Search for the cell housing the specified text and yield its (x, y) center coordinate. 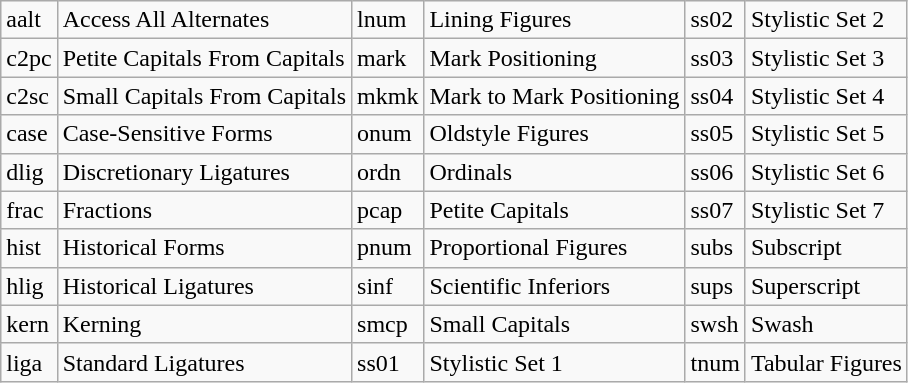
Case-Sensitive Forms (204, 134)
Subscript (826, 248)
ss02 (715, 20)
Mark Positioning (554, 58)
smcp (388, 324)
c2pc (29, 58)
swsh (715, 324)
Standard Ligatures (204, 362)
ordn (388, 172)
Historical Ligatures (204, 286)
Oldstyle Figures (554, 134)
case (29, 134)
tnum (715, 362)
Ordinals (554, 172)
ss01 (388, 362)
Swash (826, 324)
Mark to Mark Positioning (554, 96)
Tabular Figures (826, 362)
dlig (29, 172)
Superscript (826, 286)
Discretionary Ligatures (204, 172)
pcap (388, 210)
Proportional Figures (554, 248)
ss06 (715, 172)
liga (29, 362)
Kerning (204, 324)
Small Capitals From Capitals (204, 96)
lnum (388, 20)
Stylistic Set 5 (826, 134)
Scientific Inferiors (554, 286)
ss07 (715, 210)
Fractions (204, 210)
mkmk (388, 96)
Small Capitals (554, 324)
ss03 (715, 58)
subs (715, 248)
hist (29, 248)
kern (29, 324)
Historical Forms (204, 248)
hlig (29, 286)
frac (29, 210)
Stylistic Set 1 (554, 362)
Stylistic Set 6 (826, 172)
sinf (388, 286)
Stylistic Set 4 (826, 96)
mark (388, 58)
Stylistic Set 3 (826, 58)
Petite Capitals From Capitals (204, 58)
aalt (29, 20)
Stylistic Set 2 (826, 20)
sups (715, 286)
ss04 (715, 96)
Lining Figures (554, 20)
ss05 (715, 134)
c2sc (29, 96)
Petite Capitals (554, 210)
onum (388, 134)
Stylistic Set 7 (826, 210)
pnum (388, 248)
Access All Alternates (204, 20)
